Detect which cell encompasses the target text, then output its (X, Y) center coordinate. 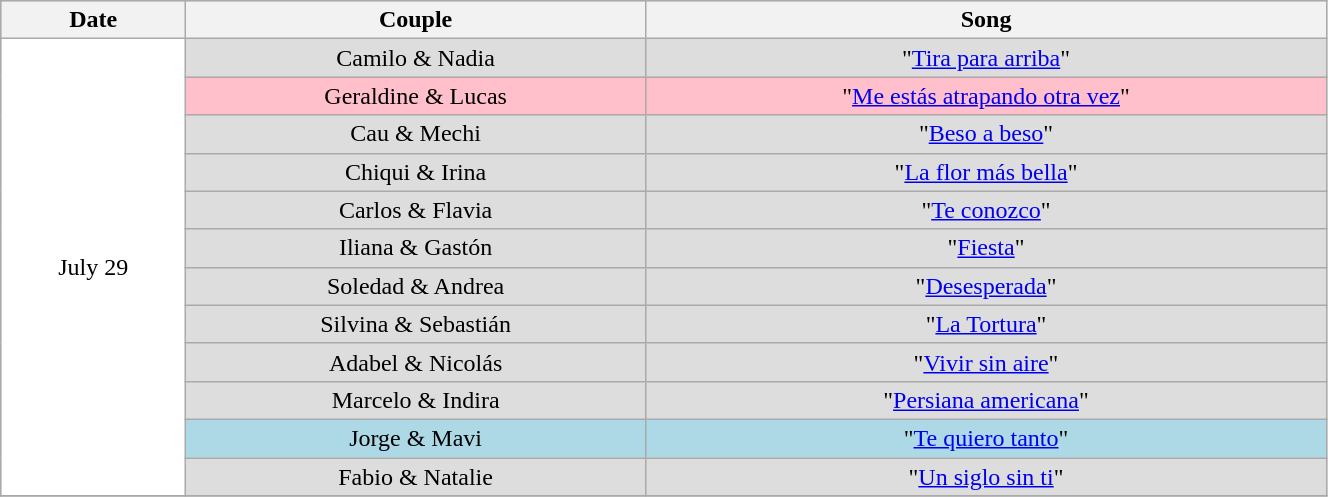
"Me estás atrapando otra vez" (986, 96)
Fabio & Natalie (416, 477)
Chiqui & Irina (416, 172)
"Fiesta" (986, 248)
Song (986, 20)
Marcelo & Indira (416, 400)
Carlos & Flavia (416, 210)
Couple (416, 20)
Camilo & Nadia (416, 58)
Cau & Mechi (416, 134)
Adabel & Nicolás (416, 362)
"Te quiero tanto" (986, 438)
Date (94, 20)
"Vivir sin aire" (986, 362)
Soledad & Andrea (416, 286)
"Te conozco" (986, 210)
Jorge & Mavi (416, 438)
"Beso a beso" (986, 134)
"La flor más bella" (986, 172)
"La Tortura" (986, 324)
"Desesperada" (986, 286)
"Tira para arriba" (986, 58)
"Persiana americana" (986, 400)
Silvina & Sebastián (416, 324)
July 29 (94, 268)
Geraldine & Lucas (416, 96)
"Un siglo sin ti" (986, 477)
Iliana & Gastón (416, 248)
